Return the (X, Y) coordinate for the center point of the cell that contains the specified text.  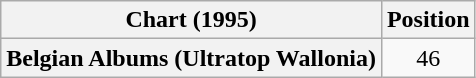
46 (428, 58)
Position (428, 20)
Chart (1995) (192, 20)
Belgian Albums (Ultratop Wallonia) (192, 58)
